Capture the cell that displays the provided text and extract its (x, y) central coordinate. 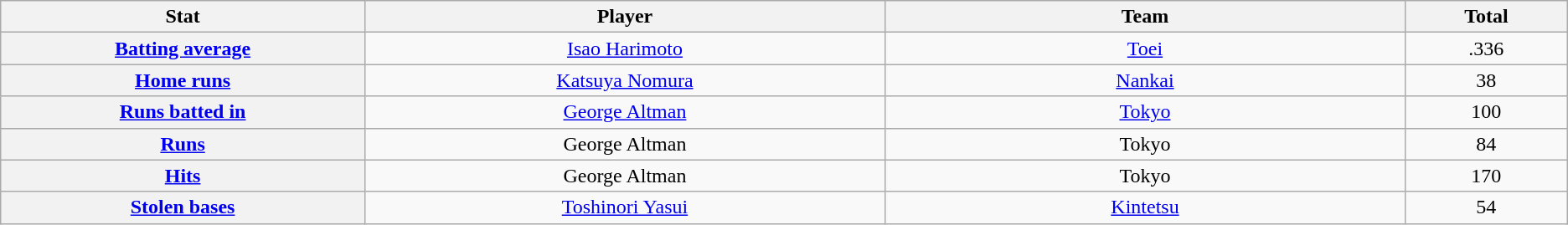
38 (1486, 80)
Batting average (183, 49)
Toshinori Yasui (625, 207)
84 (1486, 144)
Runs batted in (183, 112)
.336 (1486, 49)
Nankai (1144, 80)
Stolen bases (183, 207)
Runs (183, 144)
100 (1486, 112)
Hits (183, 176)
Home runs (183, 80)
Kintetsu (1144, 207)
Team (1144, 17)
Toei (1144, 49)
54 (1486, 207)
170 (1486, 176)
Player (625, 17)
Total (1486, 17)
Isao Harimoto (625, 49)
Katsuya Nomura (625, 80)
Stat (183, 17)
